Return [X, Y] of the center of cell containing provided text 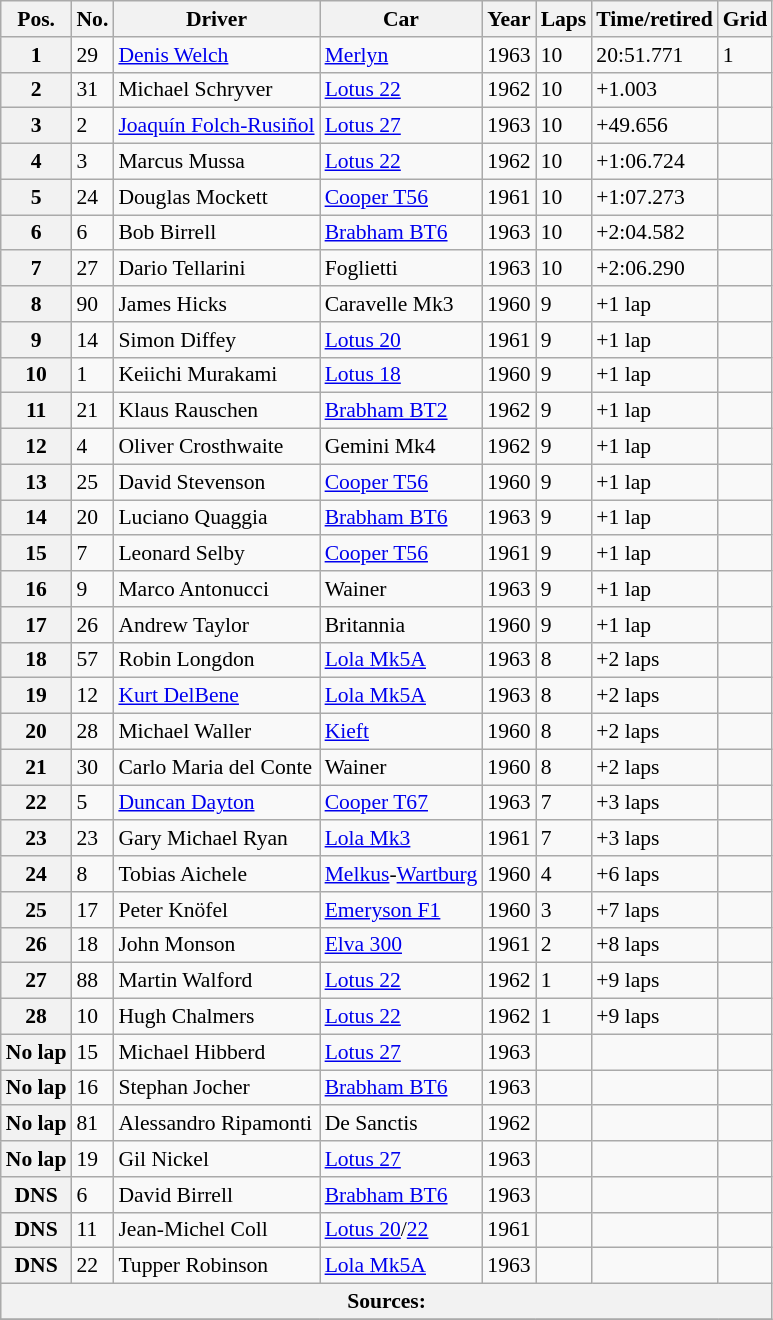
Marco Antonucci [216, 589]
Stephan Jocher [216, 1088]
Michael Waller [216, 732]
Gemini Mk4 [402, 447]
Elva 300 [402, 945]
Tobias Aichele [216, 874]
90 [92, 304]
+7 laps [654, 910]
Melkus-Wartburg [402, 874]
Caravelle Mk3 [402, 304]
Cooper T67 [402, 803]
Laps [564, 19]
Tupper Robinson [216, 1266]
Dario Tellarini [216, 269]
30 [92, 767]
57 [92, 660]
Lotus 20/22 [402, 1230]
No. [92, 19]
Luciano Quaggia [216, 518]
Foglietti [402, 269]
+8 laps [654, 945]
David Stevenson [216, 482]
Leonard Selby [216, 554]
Joaquín Folch-Rusiñol [216, 126]
Denis Welch [216, 55]
Driver [216, 19]
+1:06.724 [654, 162]
+2:04.582 [654, 233]
Kieft [402, 732]
Merlyn [402, 55]
Simon Diffey [216, 340]
Klaus Rauschen [216, 411]
88 [92, 981]
Emeryson F1 [402, 910]
Andrew Taylor [216, 625]
Oliver Crosthwaite [216, 447]
81 [92, 1124]
James Hicks [216, 304]
Duncan Dayton [216, 803]
De Sanctis [402, 1124]
+49.656 [654, 126]
Sources: [387, 1302]
Year [508, 19]
Marcus Mussa [216, 162]
31 [92, 90]
Robin Longdon [216, 660]
Britannia [402, 625]
+6 laps [654, 874]
Alessandro Ripamonti [216, 1124]
13 [36, 482]
29 [92, 55]
20:51.771 [654, 55]
Douglas Mockett [216, 197]
+2:06.290 [654, 269]
Grid [746, 19]
Carlo Maria del Conte [216, 767]
Brabham BT2 [402, 411]
Hugh Chalmers [216, 1017]
Car [402, 19]
Lotus 20 [402, 340]
Kurt DelBene [216, 696]
Michael Hibberd [216, 1052]
Lola Mk3 [402, 839]
Peter Knöfel [216, 910]
Bob Birrell [216, 233]
Michael Schryver [216, 90]
+1.003 [654, 90]
Lotus 18 [402, 375]
Gary Michael Ryan [216, 839]
Martin Walford [216, 981]
Gil Nickel [216, 1159]
Time/retired [654, 19]
Pos. [36, 19]
+1:07.273 [654, 197]
Keiichi Murakami [216, 375]
John Monson [216, 945]
Jean-Michel Coll [216, 1230]
David Birrell [216, 1195]
